Output the [X, Y] coordinate of the center of the cell containing the given text.  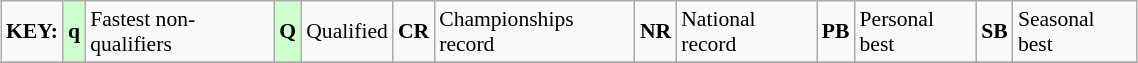
Seasonal best [1075, 32]
Championships record [534, 32]
Fastest non-qualifiers [180, 32]
CR [414, 32]
NR [656, 32]
PB [836, 32]
q [74, 32]
KEY: [32, 32]
Q [288, 32]
National record [746, 32]
SB [994, 32]
Personal best [916, 32]
Qualified [347, 32]
